Return (X, Y) of the center of cell containing provided text 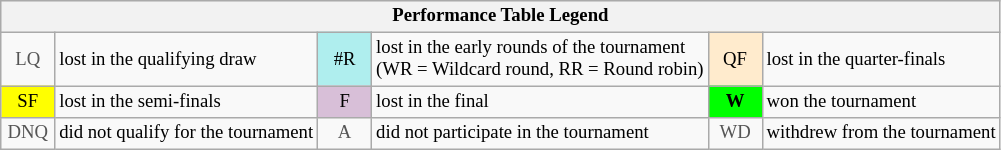
lost in the final (540, 102)
LQ (28, 60)
QF (735, 60)
lost in the semi-finals (186, 102)
won the tournament (881, 102)
did not participate in the tournament (540, 134)
W (735, 102)
withdrew from the tournament (881, 134)
DNQ (28, 134)
#R (345, 60)
A (345, 134)
WD (735, 134)
lost in the quarter-finals (881, 60)
did not qualify for the tournament (186, 134)
Performance Table Legend (500, 16)
SF (28, 102)
F (345, 102)
lost in the early rounds of the tournament(WR = Wildcard round, RR = Round robin) (540, 60)
lost in the qualifying draw (186, 60)
